Identify which cell holds the provided text, then report its [x, y] central coordinate. 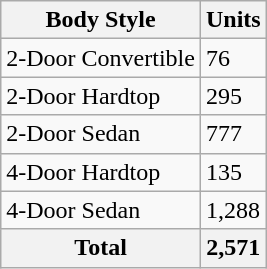
4-Door Hardtop [101, 172]
1,288 [233, 210]
Total [101, 248]
76 [233, 58]
2,571 [233, 248]
295 [233, 96]
2-Door Hardtop [101, 96]
2-Door Convertible [101, 58]
777 [233, 134]
Body Style [101, 20]
2-Door Sedan [101, 134]
4-Door Sedan [101, 210]
135 [233, 172]
Units [233, 20]
